Capture the cell that displays the provided text and extract its (X, Y) central coordinate. 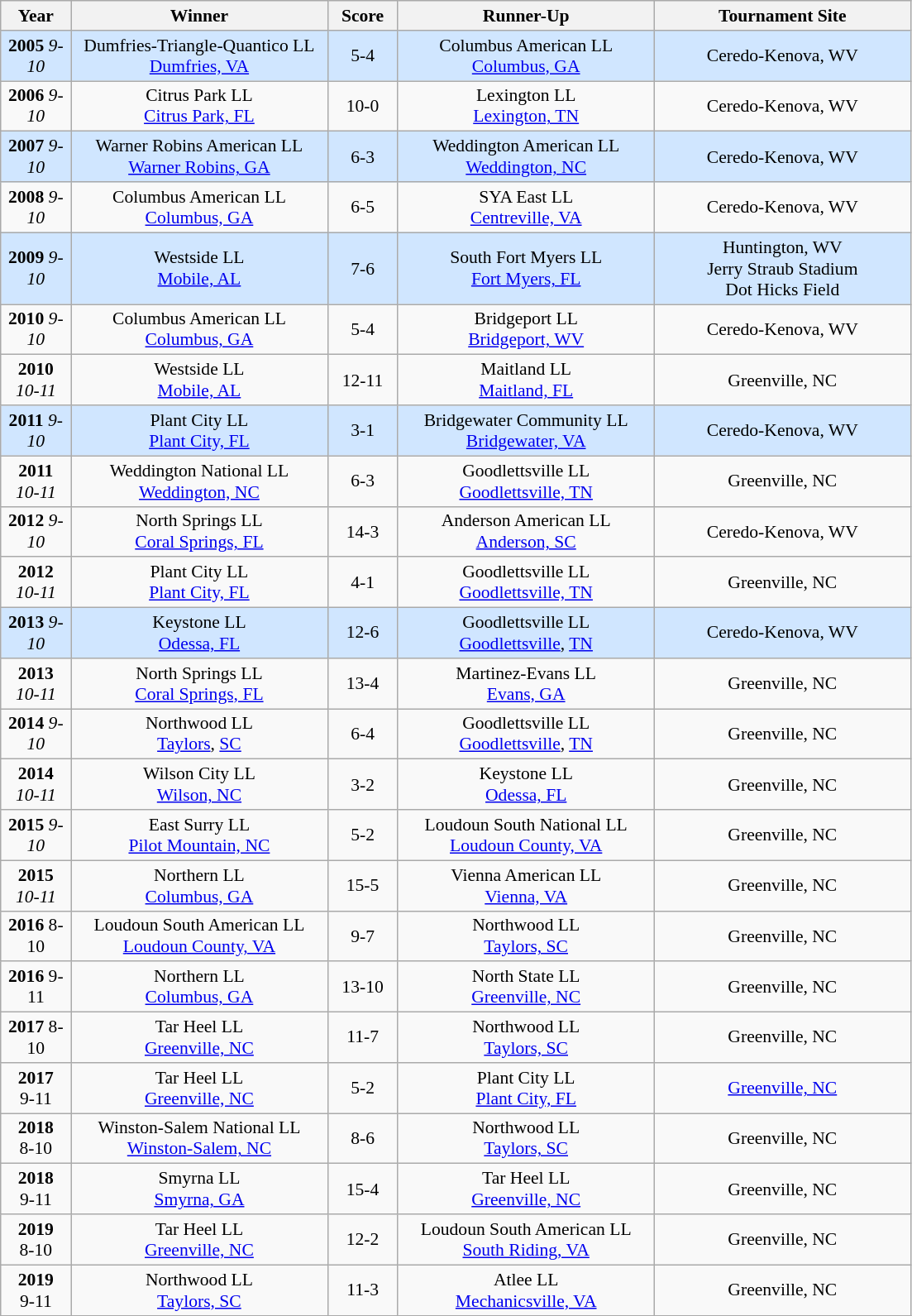
15-4 (362, 1189)
2009 9-10 (36, 268)
2010 9-10 (36, 329)
12-6 (362, 634)
20199-11 (36, 1290)
20189-11 (36, 1189)
Vienna American LLVienna, VA (526, 885)
15-5 (362, 885)
Keystone LLOdessa, FL (199, 634)
Smyrna LLSmyrna, GA (199, 1189)
8-6 (362, 1138)
13-10 (362, 988)
SYA East LLCentreville, VA (526, 207)
2012 9-10 (36, 531)
4-1 (362, 582)
South Fort Myers LLFort Myers, FL (526, 268)
2007 9-10 (36, 157)
Winston-Salem National LLWinston-Salem, NC (199, 1138)
Atlee LL Mechanicsville, VA (526, 1290)
2012 10-11 (36, 582)
12-2 (362, 1239)
Martinez-Evans LLEvans, GA (526, 683)
2014 9-10 (36, 735)
Year (36, 16)
Maitland LLMaitland, FL (526, 380)
Loudoun South National LLLoudoun County, VA (526, 835)
2005 9-10 (36, 56)
East Surry LLPilot Mountain, NC (199, 835)
Loudoun South American LL South Riding, VA (526, 1239)
2016 8-10 (36, 936)
Citrus Park LLCitrus Park, FL (199, 106)
Tournament Site (782, 16)
7-6 (362, 268)
Loudoun South American LLLoudoun County, VA (199, 936)
Warner Robins American LLWarner Robins, GA (199, 157)
9-7 (362, 936)
North State LLGreenville, NC (526, 988)
11-7 (362, 1037)
3-2 (362, 784)
Bridgewater Community LLBridgewater, VA (526, 430)
2013 10-11 (36, 683)
2010 10-11 (36, 380)
Wilson City LLWilson, NC (199, 784)
13-4 (362, 683)
2016 9-11 (36, 988)
2011 9-10 (36, 430)
Weddington National LLWeddington, NC (199, 481)
2008 9-10 (36, 207)
6-4 (362, 735)
14-3 (362, 531)
Huntington, WVJerry Straub StadiumDot Hicks Field (782, 268)
Weddington American LLWeddington, NC (526, 157)
Winner (199, 16)
20188-10 (36, 1138)
2006 9-10 (36, 106)
2013 9-10 (36, 634)
Anderson American LLAnderson, SC (526, 531)
2014 10-11 (36, 784)
10-0 (362, 106)
11-3 (362, 1290)
Score (362, 16)
2017 8-10 (36, 1037)
20179-11 (36, 1089)
Runner-Up (526, 16)
Lexington LLLexington, TN (526, 106)
2011 10-11 (36, 481)
Keystone LL Odessa, FL (526, 784)
12-11 (362, 380)
2015 9-10 (36, 835)
20198-10 (36, 1239)
Dumfries-Triangle-Quantico LLDumfries, VA (199, 56)
3-1 (362, 430)
Bridgeport LLBridgeport, WV (526, 329)
6-5 (362, 207)
2015 10-11 (36, 885)
